Determine the [x, y] coordinate at the center of the cell enclosing the given text.  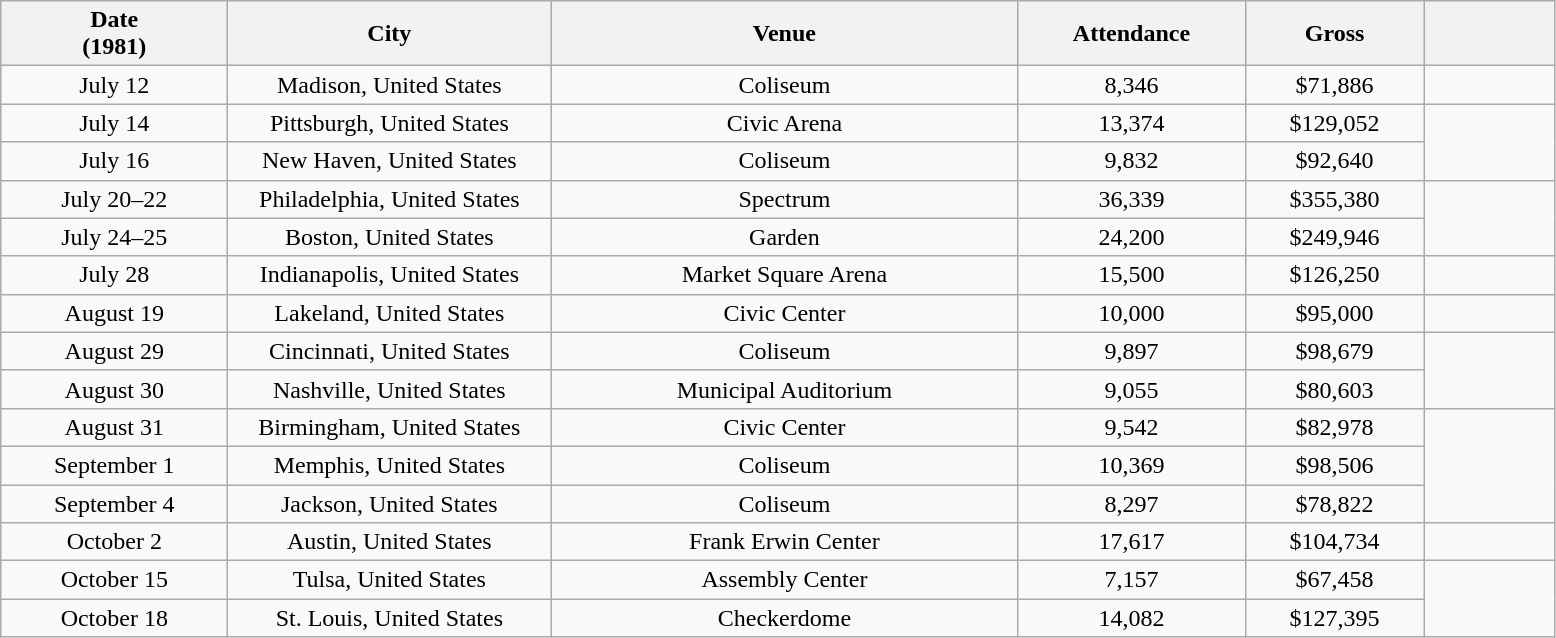
10,369 [1132, 465]
August 29 [114, 351]
St. Louis, United States [390, 618]
Indianapolis, United States [390, 275]
Jackson, United States [390, 503]
Attendance [1132, 34]
Madison, United States [390, 85]
Memphis, United States [390, 465]
$355,380 [1334, 199]
$95,000 [1334, 313]
$127,395 [1334, 618]
Frank Erwin Center [784, 542]
Birmingham, United States [390, 427]
9,832 [1132, 161]
$104,734 [1334, 542]
Spectrum [784, 199]
Market Square Arena [784, 275]
9,542 [1132, 427]
$78,822 [1334, 503]
October 18 [114, 618]
August 31 [114, 427]
Date(1981) [114, 34]
Venue [784, 34]
13,374 [1132, 123]
Gross [1334, 34]
July 14 [114, 123]
Austin, United States [390, 542]
$67,458 [1334, 580]
July 16 [114, 161]
August 30 [114, 389]
October 15 [114, 580]
$71,886 [1334, 85]
14,082 [1132, 618]
$82,978 [1334, 427]
15,500 [1132, 275]
$129,052 [1334, 123]
Cincinnati, United States [390, 351]
Nashville, United States [390, 389]
Civic Arena [784, 123]
July 28 [114, 275]
July 24–25 [114, 237]
Philadelphia, United States [390, 199]
36,339 [1132, 199]
17,617 [1132, 542]
$92,640 [1334, 161]
7,157 [1132, 580]
Lakeland, United States [390, 313]
8,297 [1132, 503]
Pittsburgh, United States [390, 123]
$98,506 [1334, 465]
$126,250 [1334, 275]
Tulsa, United States [390, 580]
24,200 [1132, 237]
July 12 [114, 85]
Municipal Auditorium [784, 389]
9,897 [1132, 351]
City [390, 34]
September 4 [114, 503]
8,346 [1132, 85]
September 1 [114, 465]
Checkerdome [784, 618]
$249,946 [1334, 237]
$98,679 [1334, 351]
Boston, United States [390, 237]
August 19 [114, 313]
New Haven, United States [390, 161]
July 20–22 [114, 199]
10,000 [1132, 313]
$80,603 [1334, 389]
9,055 [1132, 389]
Garden [784, 237]
Assembly Center [784, 580]
October 2 [114, 542]
